Determine the [x, y] coordinate at the center of the cell enclosing the given text.  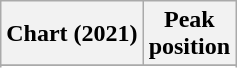
Peakposition [189, 34]
Chart (2021) [72, 34]
